Find where the given text appears and provide that cell's center as (x, y) coordinate. 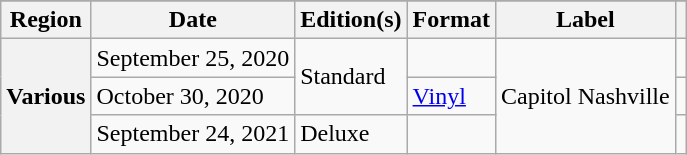
Edition(s) (351, 20)
Format (451, 20)
September 25, 2020 (193, 58)
September 24, 2021 (193, 134)
Region (46, 20)
October 30, 2020 (193, 96)
Capitol Nashville (585, 96)
Vinyl (451, 96)
Date (193, 20)
Label (585, 20)
Standard (351, 77)
Various (46, 96)
Deluxe (351, 134)
